Find where the given text appears and provide that cell's center as (X, Y) coordinate. 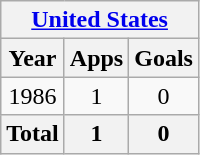
Apps (96, 58)
Total (33, 134)
Year (33, 58)
United States (100, 20)
1986 (33, 96)
Goals (164, 58)
